Determine the [X, Y] coordinate at the center of the cell enclosing the given text.  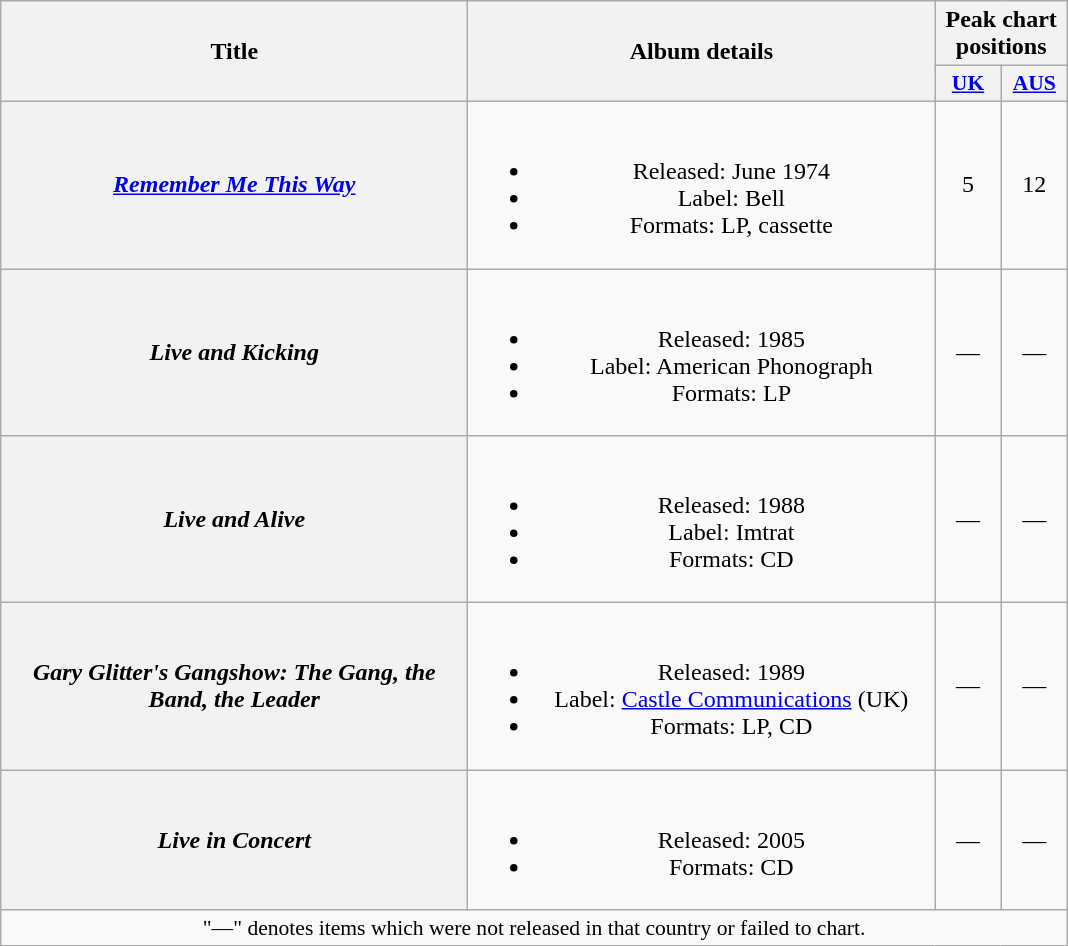
Released: June 1974Label: BellFormats: LP, cassette [702, 184]
Album details [702, 52]
12 [1034, 184]
Peak chart positions [1002, 34]
5 [968, 184]
Title [234, 52]
UK [968, 84]
"—" denotes items which were not released in that country or failed to chart. [534, 928]
AUS [1034, 84]
Released: 1989Label: Castle Communications (UK)Formats: LP, CD [702, 686]
Released: 1988Label: ImtratFormats: CD [702, 520]
Gary Glitter's Gangshow: The Gang, the Band, the Leader [234, 686]
Released: 1985Label: American PhonographFormats: LP [702, 352]
Remember Me This Way [234, 184]
Released: 2005Formats: CD [702, 840]
Live and Alive [234, 520]
Live and Kicking [234, 352]
Live in Concert [234, 840]
